Search for the cell housing the specified text and yield its (x, y) center coordinate. 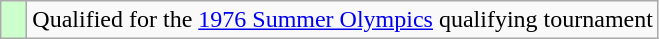
Qualified for the 1976 Summer Olympics qualifying tournament (343, 20)
